Extract the [X, Y] coordinate from the center of the cell holding the provided text.  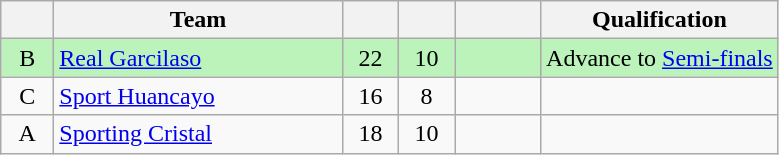
Qualification [660, 20]
Team [198, 20]
22 [370, 58]
8 [426, 96]
18 [370, 134]
C [28, 96]
Sport Huancayo [198, 96]
B [28, 58]
A [28, 134]
Real Garcilaso [198, 58]
Sporting Cristal [198, 134]
Advance to Semi-finals [660, 58]
16 [370, 96]
